Provide the (x, y) coordinate of the cell's center where the given text is located.  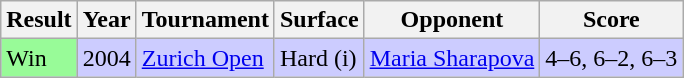
Result (39, 20)
2004 (106, 58)
Year (106, 20)
Hard (i) (319, 58)
Score (612, 20)
Surface (319, 20)
Tournament (205, 20)
Maria Sharapova (452, 58)
Opponent (452, 20)
Zurich Open (205, 58)
4–6, 6–2, 6–3 (612, 58)
Win (39, 58)
